Find where the given text appears and provide that cell's center as [x, y] coordinate. 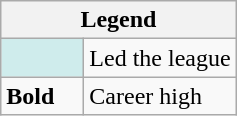
Career high [160, 96]
Legend [118, 20]
Bold [42, 96]
Led the league [160, 58]
